For the text-containing cell, return its midpoint in (X, Y) coordinate format. 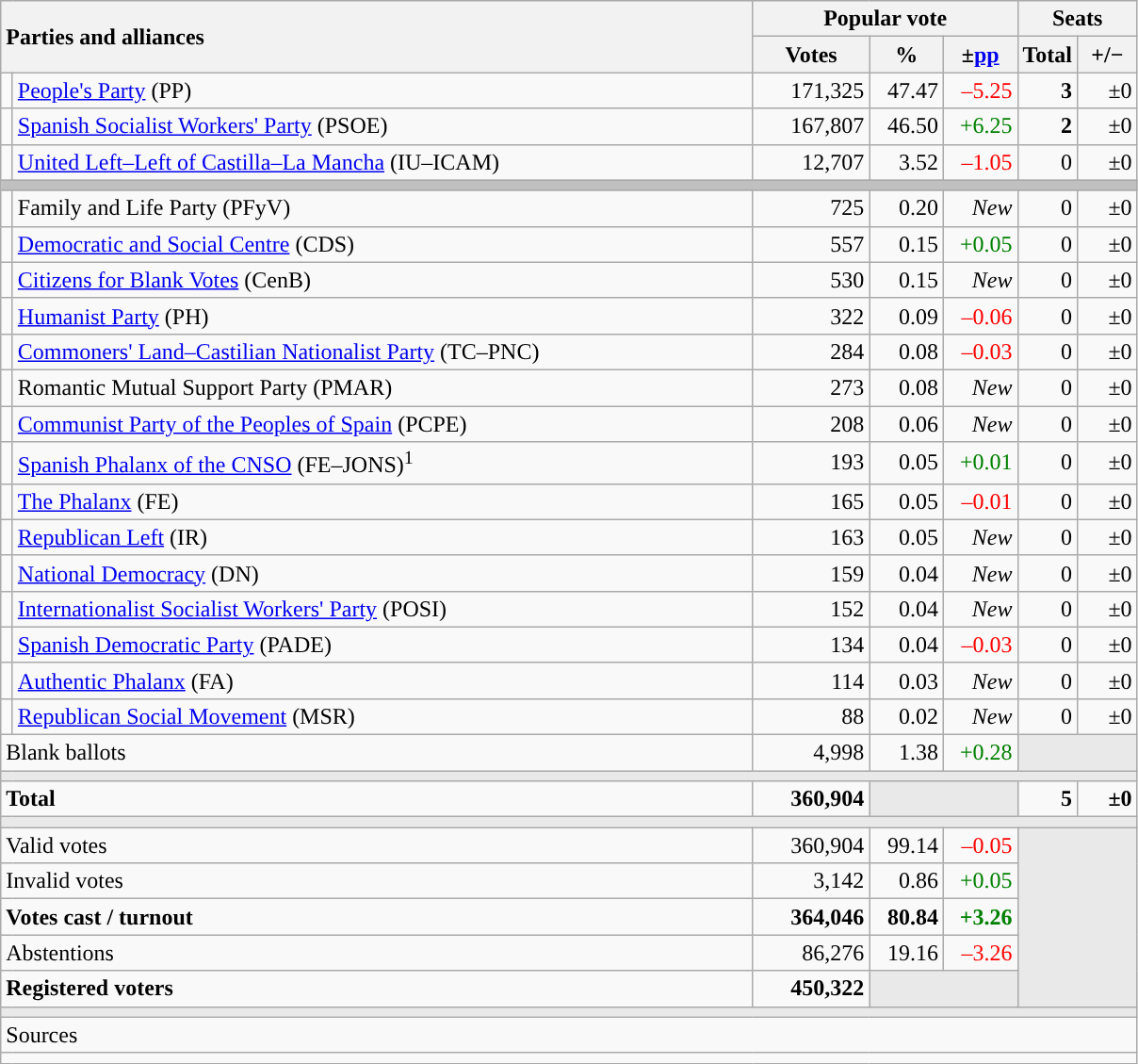
47.47 (906, 90)
Communist Party of the Peoples of Spain (PCPE) (382, 423)
Blank ballots (377, 753)
Commoners' Land–Castilian Nationalist Party (TC–PNC) (382, 352)
+0.01 (980, 464)
Seats (1078, 19)
Republican Social Movement (MSR) (382, 716)
–0.06 (980, 316)
5 (1048, 799)
167,807 (811, 126)
3,142 (811, 881)
Internationalist Socialist Workers' Party (POSI) (382, 609)
United Left–Left of Castilla–La Mancha (IU–ICAM) (382, 162)
Spanish Socialist Workers' Party (PSOE) (382, 126)
Family and Life Party (PFyV) (382, 208)
Citizens for Blank Votes (CenB) (382, 280)
0.02 (906, 716)
208 (811, 423)
Valid votes (377, 845)
% (906, 55)
–0.01 (980, 501)
193 (811, 464)
–0.05 (980, 845)
Humanist Party (PH) (382, 316)
725 (811, 208)
46.50 (906, 126)
557 (811, 244)
364,046 (811, 917)
99.14 (906, 845)
530 (811, 280)
Invalid votes (377, 881)
Votes (811, 55)
Registered voters (377, 989)
86,276 (811, 953)
159 (811, 573)
12,707 (811, 162)
0.20 (906, 208)
163 (811, 537)
450,322 (811, 989)
Spanish Democratic Party (PADE) (382, 645)
88 (811, 716)
80.84 (906, 917)
3 (1048, 90)
+/− (1108, 55)
Parties and alliances (377, 37)
–3.26 (980, 953)
Authentic Phalanx (FA) (382, 680)
Sources (569, 1035)
4,998 (811, 753)
2 (1048, 126)
+6.25 (980, 126)
+0.28 (980, 753)
3.52 (906, 162)
Romantic Mutual Support Party (PMAR) (382, 387)
±pp (980, 55)
1.38 (906, 753)
19.16 (906, 953)
165 (811, 501)
–5.25 (980, 90)
171,325 (811, 90)
0.09 (906, 316)
–1.05 (980, 162)
Democratic and Social Centre (CDS) (382, 244)
134 (811, 645)
0.03 (906, 680)
+3.26 (980, 917)
Republican Left (IR) (382, 537)
0.06 (906, 423)
284 (811, 352)
Abstentions (377, 953)
Spanish Phalanx of the CNSO (FE–JONS)1 (382, 464)
152 (811, 609)
322 (811, 316)
273 (811, 387)
The Phalanx (FE) (382, 501)
National Democracy (DN) (382, 573)
People's Party (PP) (382, 90)
Popular vote (886, 19)
Votes cast / turnout (377, 917)
0.86 (906, 881)
114 (811, 680)
